Provide the [x, y] coordinate of the cell's center where the given text is located.  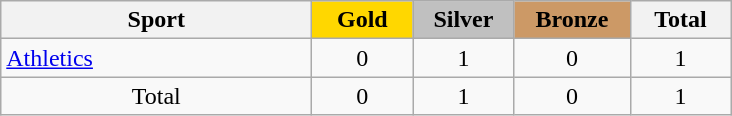
Gold [362, 20]
Sport [156, 20]
Bronze [572, 20]
Athletics [156, 58]
Silver [464, 20]
